Output the [X, Y] coordinate of the center of the cell containing the given text.  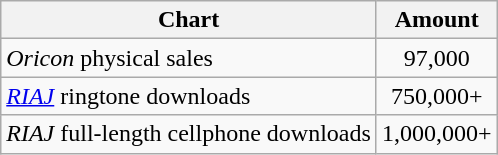
Chart [189, 20]
RIAJ ringtone downloads [189, 96]
Oricon physical sales [189, 58]
750,000+ [436, 96]
97,000 [436, 58]
RIAJ full-length cellphone downloads [189, 134]
1,000,000+ [436, 134]
Amount [436, 20]
